Extract the [X, Y] coordinate from the center of the cell holding the provided text.  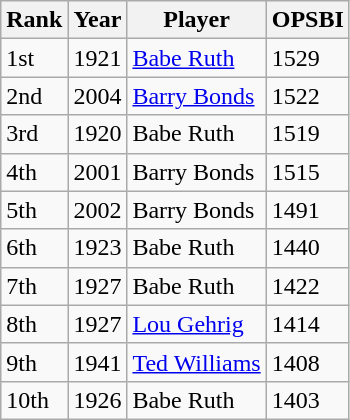
1522 [308, 96]
1414 [308, 324]
6th [34, 248]
2nd [34, 96]
1403 [308, 400]
1st [34, 58]
5th [34, 210]
Lou Gehrig [196, 324]
4th [34, 172]
1941 [98, 362]
1923 [98, 248]
1491 [308, 210]
1529 [308, 58]
1926 [98, 400]
8th [34, 324]
2002 [98, 210]
OPSBI [308, 20]
Year [98, 20]
3rd [34, 134]
2001 [98, 172]
1440 [308, 248]
Ted Williams [196, 362]
2004 [98, 96]
1920 [98, 134]
7th [34, 286]
1515 [308, 172]
1422 [308, 286]
Rank [34, 20]
Player [196, 20]
1408 [308, 362]
9th [34, 362]
10th [34, 400]
1921 [98, 58]
1519 [308, 134]
